Pinpoint the cell where the given text exists, returning its [x, y] midpoint coordinate. 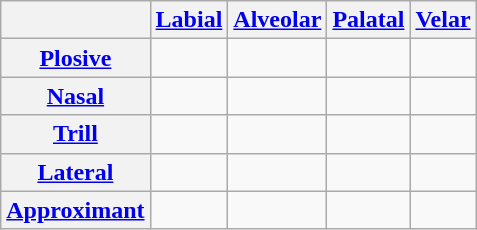
Labial [189, 20]
Palatal [368, 20]
Lateral [76, 172]
Trill [76, 134]
Nasal [76, 96]
Approximant [76, 210]
Alveolar [278, 20]
Velar [443, 20]
Plosive [76, 58]
